Pinpoint the cell where the given text exists, returning its (X, Y) midpoint coordinate. 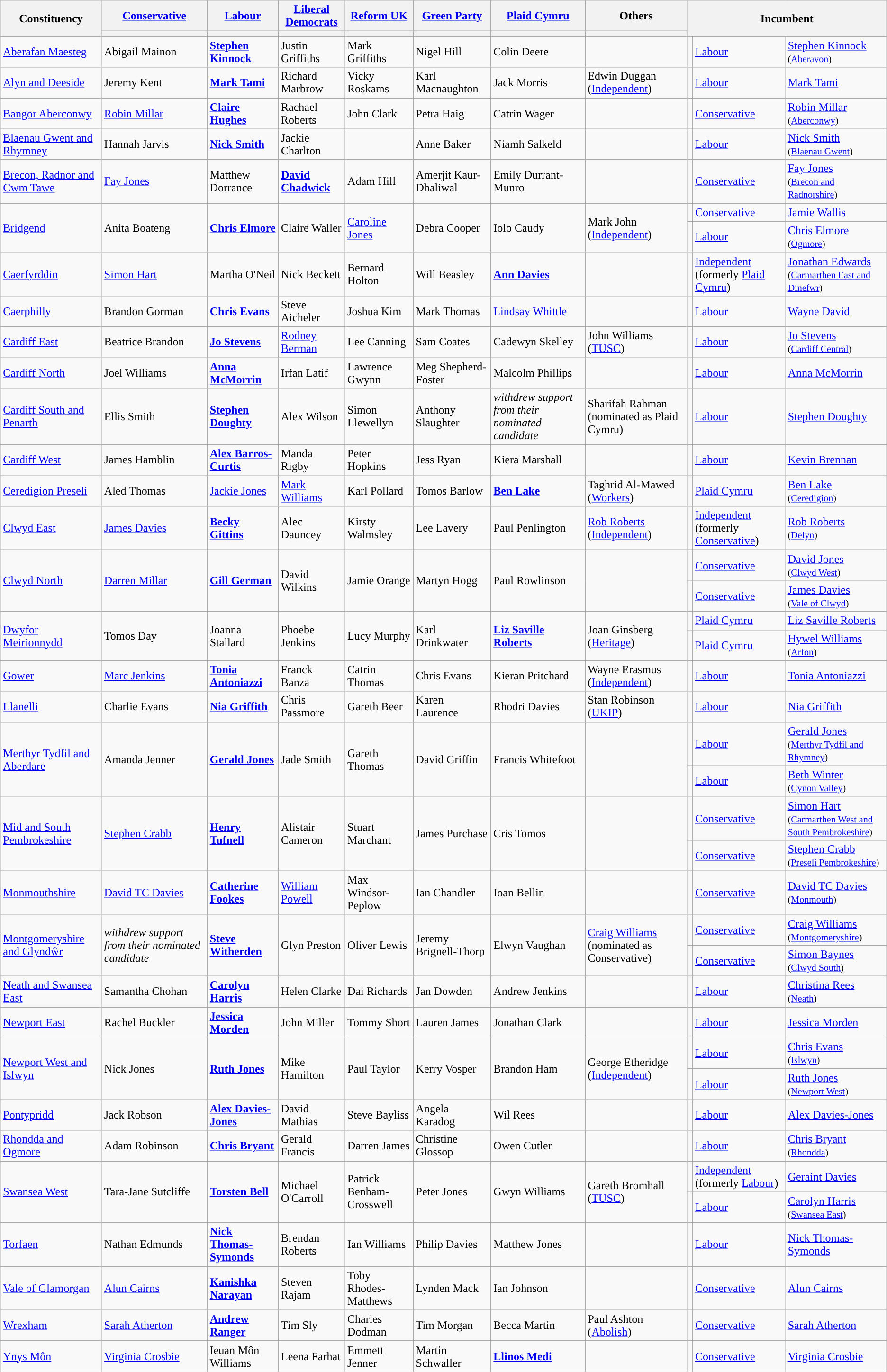
Rob Roberts (Independent) (636, 528)
Blaenau Gwent and Rhymney (51, 144)
Peter Jones (452, 1192)
Charles Dodman (379, 1326)
Nick Beckett (311, 274)
Cardiff East (51, 342)
Lawrence Gwynn (379, 372)
Jackie Jones (243, 491)
Stephen Kinnock(Aberavon) (836, 52)
James Davies(Vale of Clwyd) (836, 596)
John Clark (379, 114)
Emily Durrant-Munro (538, 181)
Ben Lake (538, 491)
Claire Hughes (243, 114)
Cris Tomos (538, 834)
John Miller (311, 1022)
Marc Jenkins (154, 676)
Wayne David (836, 311)
Beth Winter(Cynon Valley) (836, 781)
Martin Schwaller (452, 1356)
Vale of Glamorgan (51, 1288)
Gareth Thomas (379, 759)
Kevin Brennan (836, 460)
Edwin Duggan (Independent) (636, 82)
Ioan Bellin (538, 893)
Simon Baynes(Clwyd South) (836, 961)
Ceredigion Preseli (51, 491)
Fay Jones (154, 181)
Independent (formerly Plaid Cymru) (739, 274)
Jonathan Clark (538, 1022)
Matthew Jones (538, 1245)
Amanda Jenner (154, 759)
Paul Ashton (Abolish) (636, 1326)
Elwyn Vaughan (538, 945)
Ynys Môn (51, 1356)
Clwyd East (51, 528)
James Davies (154, 528)
Newport West and Islwyn (51, 1069)
Lee Canning (379, 342)
Constituency (51, 18)
Jamie Orange (379, 581)
Alec Dauncey (311, 528)
Matthew Dorrance (243, 181)
Cardiff South and Penarth (51, 417)
Gower (51, 676)
David Wilkins (311, 581)
Clwyd North (51, 581)
Gerald Jones (243, 759)
Irfan Latif (311, 372)
Gill German (243, 581)
Caerphilly (51, 311)
Karl Drinkwater (452, 636)
Kanishka Narayan (243, 1288)
Jack Morris (538, 82)
Amerjit Kaur-Dhaliwal (452, 181)
Gwyn Williams (538, 1192)
Mark Williams (311, 491)
Lindsay Whittle (538, 311)
Karen Laurence (452, 707)
Michael O'Carroll (311, 1192)
Karl Pollard (379, 491)
Bridgend (51, 227)
Stephen Crabb(Preseli Pembrokeshire) (836, 856)
Ian Chandler (452, 893)
Alex Wilson (311, 417)
Mark Thomas (452, 311)
Christina Rees(Neath) (836, 992)
Simon Hart (154, 274)
Petra Haig (452, 114)
Abigail Mainon (154, 52)
Geraint Davies (836, 1177)
Chris Passmore (311, 707)
Catherine Fookes (243, 893)
Stan Robinson (UKIP) (636, 707)
Ann Davies (538, 274)
Joanna Stallard (243, 636)
Anthony Slaughter (452, 417)
Jack Robson (154, 1115)
Carolyn Harris(Swansea East) (836, 1207)
Joel Williams (154, 372)
Darren James (379, 1146)
Leena Farhat (311, 1356)
David Jones(Clwyd West) (836, 566)
Gareth Beer (379, 707)
Beatrice Brandon (154, 342)
Tomos Barlow (452, 491)
Richard Marbrow (311, 82)
Andrew Ranger (243, 1326)
Toby Rhodes-Matthews (379, 1288)
Nathan Edmunds (154, 1245)
Jeremy Brignell-Thorp (452, 945)
Caroline Jones (379, 227)
Cardiff North (51, 372)
Dai Richards (379, 992)
Chris Elmore (243, 227)
Catrin Thomas (379, 676)
Sharifah Rahman (nominated as Plaid Cymru) (636, 417)
Ben Lake(Ceredigion) (836, 491)
Meg Shepherd-Foster (452, 372)
Gareth Bromhall (TUSC) (636, 1192)
Bernard Holton (379, 274)
Kieran Pritchard (538, 676)
Rob Roberts(Delyn) (836, 528)
Fay Jones(Brecon and Radnorshire) (836, 181)
Niamh Salkeld (538, 144)
Paul Rowlinson (538, 581)
Incumbent (787, 18)
Robin Millar(Aberconwy) (836, 114)
Brandon Ham (538, 1069)
Ieuan Môn Williams (243, 1356)
Rhondda and Ogmore (51, 1146)
Anne Baker (452, 144)
Pontypridd (51, 1115)
Glyn Preston (311, 945)
David Chadwick (311, 181)
Mike Hamilton (311, 1069)
Lynden Mack (452, 1288)
Robin Millar (154, 114)
John Williams (TUSC) (636, 342)
Dwyfor Meirionnydd (51, 636)
Nick Jones (154, 1069)
Craig Williams (nominated as Conservative) (636, 945)
Stephen Crabb (154, 834)
James Purchase (452, 834)
Jan Dowden (452, 992)
Colin Deere (538, 52)
Jonathan Edwards(Carmarthen East and Dinefwr) (836, 274)
Rodney Berman (311, 342)
Claire Waller (311, 227)
Tim Morgan (452, 1326)
Joshua Kim (379, 311)
Helen Clarke (311, 992)
Max Windsor-Peplow (379, 893)
Mid and South Pembrokeshire (51, 834)
Nick Smith (243, 144)
Wil Rees (538, 1115)
Liberal Democrats (311, 16)
Patrick Benham-Crosswell (379, 1192)
Brecon, Radnor and Cwm Tawe (51, 181)
Debra Cooper (452, 227)
Aberafan Maesteg (51, 52)
Samantha Chohan (154, 992)
Cardiff West (51, 460)
Christine Glossop (452, 1146)
Angela Karadog (452, 1115)
Mark Griffiths (379, 52)
Martyn Hogg (452, 581)
Jackie Charlton (311, 144)
Peter Hopkins (379, 460)
Cadewyn Skelley (538, 342)
Henry Tufnell (243, 834)
Green Party (452, 16)
Owen Cutler (538, 1146)
Jade Smith (311, 759)
Brendan Roberts (311, 1245)
Kirsty Walmsley (379, 528)
Jeremy Kent (154, 82)
Becky Gittins (243, 528)
David TC Davies (154, 893)
Oliver Lewis (379, 945)
Caerfyrddin (51, 274)
Ian Johnson (538, 1288)
Tomos Day (154, 636)
Rachel Buckler (154, 1022)
Hywel Williams(Arfon) (836, 645)
Anita Boateng (154, 227)
Llanelli (51, 707)
Stuart Marchant (379, 834)
Iolo Caudy (538, 227)
Llinos Medi (538, 1356)
Alistair Cameron (311, 834)
Vicky Roskams (379, 82)
Steve Aicheler (311, 311)
Will Beasley (452, 274)
Adam Robinson (154, 1146)
Tommy Short (379, 1022)
Ruth Jones (243, 1069)
Independent (formerly Conservative) (739, 528)
Jamie Wallis (836, 212)
Justin Griffiths (311, 52)
Alex Barros-Curtis (243, 460)
Steve Bayliss (379, 1115)
Lauren James (452, 1022)
Torsten Bell (243, 1192)
Simon Hart(Carmarthen West and South Pembrokeshire) (836, 818)
Gerald Jones(Merthyr Tydfil and Rhymney) (836, 744)
Joan Ginsberg (Heritage) (636, 636)
Stephen Kinnock (243, 52)
Rachael Roberts (311, 114)
Becca Martin (538, 1326)
Paul Taylor (379, 1069)
Nick Smith(Blaenau Gwent) (836, 144)
Aled Thomas (154, 491)
Rhodri Davies (538, 707)
Wrexham (51, 1326)
Bangor Aberconwy (51, 114)
Steve Witherden (243, 945)
Reform UK (379, 16)
Charlie Evans (154, 707)
Merthyr Tydfil and Aberdare (51, 759)
Alyn and Deeside (51, 82)
Wayne Erasmus (Independent) (636, 676)
Ian Williams (379, 1245)
Emmett Jenner (379, 1356)
Phoebe Jenkins (311, 636)
Independent (formerly Labour) (739, 1177)
Chris Bryant (243, 1146)
Carolyn Harris (243, 992)
William Powell (311, 893)
Brandon Gorman (154, 311)
Lucy Murphy (379, 636)
Karl Macnaughton (452, 82)
Steven Rajam (311, 1288)
Taghrid Al-Mawed (Workers) (636, 491)
Jo Stevens(Cardiff Central) (836, 342)
George Etheridge (Independent) (636, 1069)
Philip Davies (452, 1245)
Hannah Jarvis (154, 144)
Catrin Wager (538, 114)
Franck Banza (311, 676)
Simon Llewellyn (379, 417)
Chris Bryant(Rhondda) (836, 1146)
Craig Williams(Montgomeryshire) (836, 930)
Ruth Jones(Newport West) (836, 1084)
Martha O'Neil (243, 274)
Lee Lavery (452, 528)
Tim Sly (311, 1326)
David Mathias (311, 1115)
Jess Ryan (452, 460)
Monmouthshire (51, 893)
Kiera Marshall (538, 460)
Manda Rigby (311, 460)
Jo Stevens (243, 342)
Gerald Francis (311, 1146)
Adam Hill (379, 181)
Kerry Vosper (452, 1069)
Newport East (51, 1022)
Mark John (Independent) (636, 227)
Darren Millar (154, 581)
Sam Coates (452, 342)
Tara-Jane Sutcliffe (154, 1192)
David TC Davies(Monmouth) (836, 893)
Montgomeryshire and Glyndŵr (51, 945)
James Hamblin (154, 460)
Ellis Smith (154, 417)
Nigel Hill (452, 52)
Chris Elmore(Ogmore) (836, 237)
Others (636, 16)
Francis Whitefoot (538, 759)
Paul Penlington (538, 528)
Torfaen (51, 1245)
David Griffin (452, 759)
Neath and Swansea East (51, 992)
Swansea West (51, 1192)
Malcolm Phillips (538, 372)
Chris Evans(Islwyn) (836, 1054)
Andrew Jenkins (538, 992)
